Provide the [x, y] coordinate of the cell's center where the given text is located.  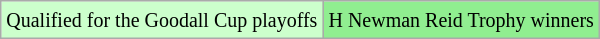
H Newman Reid Trophy winners [462, 20]
Qualified for the Goodall Cup playoffs [162, 20]
